From the cell containing the given text, extract its center point as [x, y] coordinate. 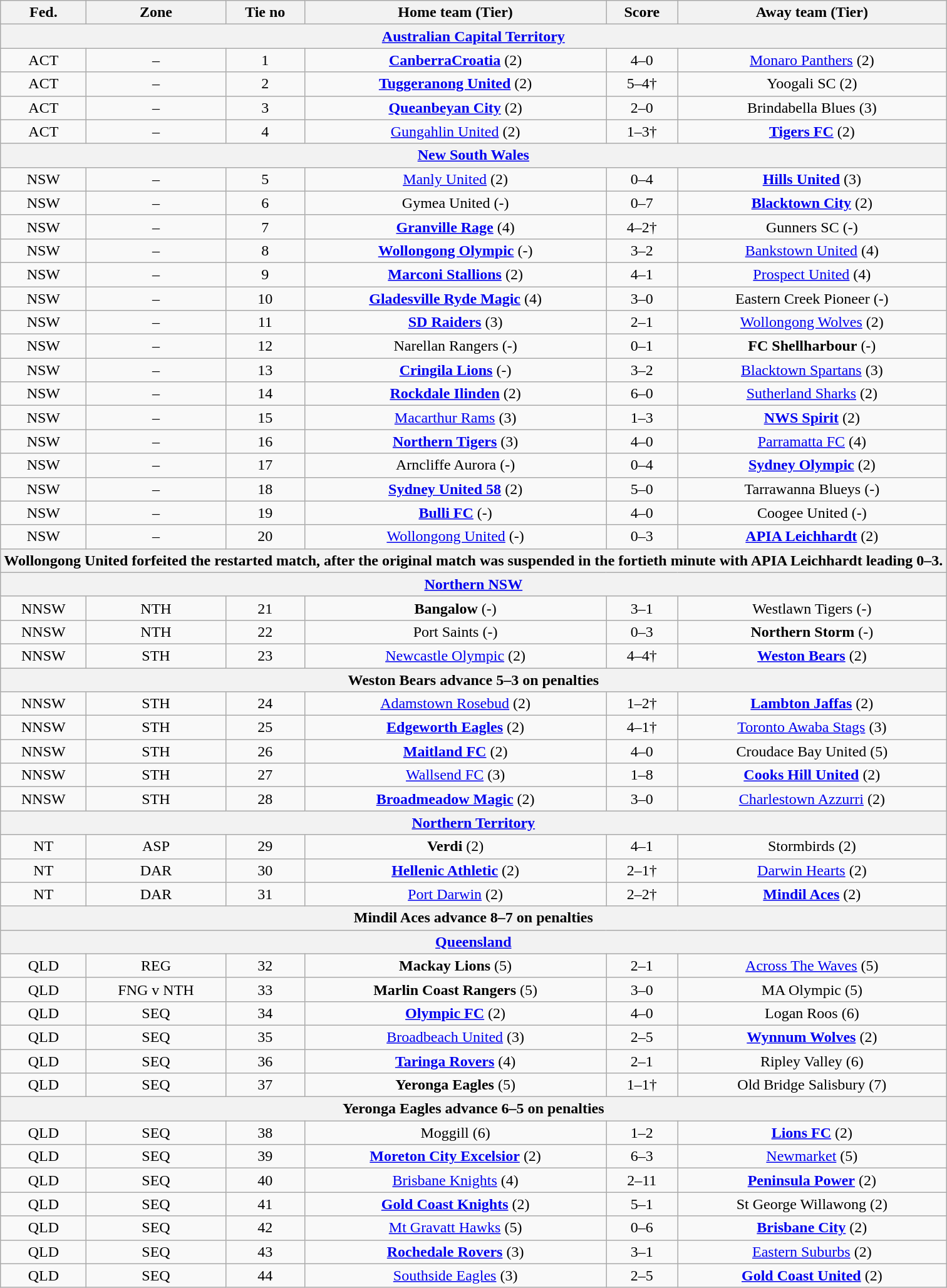
Yoogali SC (2) [812, 84]
Cooks Hill United (2) [812, 775]
Fed. [44, 13]
Olympic FC (2) [455, 1013]
Ripley Valley (6) [812, 1061]
Adamstown Rosebud (2) [455, 704]
Narellan Rangers (-) [455, 346]
New South Wales [473, 155]
SD Raiders (3) [455, 322]
25 [265, 728]
Mindil Aces advance 8–7 on penalties [473, 918]
Arncliffe Aurora (-) [455, 465]
16 [265, 441]
Score [642, 13]
Sutherland Sharks (2) [812, 394]
Taringa Rovers (4) [455, 1061]
FNG v NTH [156, 989]
4–1† [642, 728]
5–0 [642, 489]
23 [265, 656]
FC Shellharbour (-) [812, 346]
40 [265, 1180]
14 [265, 394]
39 [265, 1157]
Wynnum Wolves (2) [812, 1037]
Newmarket (5) [812, 1157]
Home team (Tier) [455, 13]
18 [265, 489]
Broadmeadow Magic (2) [455, 799]
1–2 [642, 1133]
Tigers FC (2) [812, 131]
Lambton Jaffas (2) [812, 704]
Stormbirds (2) [812, 847]
Yeronga Eagles advance 6–5 on penalties [473, 1109]
7 [265, 227]
4–4† [642, 656]
Wallsend FC (3) [455, 775]
Old Bridge Salisbury (7) [812, 1085]
MA Olympic (5) [812, 989]
Northern Territory [473, 823]
29 [265, 847]
Manly United (2) [455, 179]
Tarrawanna Blueys (-) [812, 489]
Charlestown Azzurri (2) [812, 799]
APIA Leichhardt (2) [812, 537]
35 [265, 1037]
Australian Capital Territory [473, 36]
Weston Bears advance 5–3 on penalties [473, 679]
Wollongong United forfeited the restarted match, after the original match was suspended in the fortieth minute with APIA Leichhardt leading 0–3. [473, 560]
8 [265, 250]
1–1† [642, 1085]
Blacktown City (2) [812, 203]
Away team (Tier) [812, 13]
1 [265, 60]
0–6 [642, 1228]
Broadbeach United (3) [455, 1037]
Peninsula Power (2) [812, 1180]
ASP [156, 847]
Northern NSW [473, 584]
Across The Waves (5) [812, 966]
44 [265, 1275]
Port Darwin (2) [455, 894]
Monaro Panthers (2) [812, 60]
6–0 [642, 394]
Eastern Suburbs (2) [812, 1252]
Newcastle Olympic (2) [455, 656]
Port Saints (-) [455, 632]
Tie no [265, 13]
17 [265, 465]
2–11 [642, 1180]
2–1† [642, 870]
Gold Coast United (2) [812, 1275]
20 [265, 537]
37 [265, 1085]
Hills United (3) [812, 179]
Wollongong United (-) [455, 537]
Sydney Olympic (2) [812, 465]
Eastern Creek Pioneer (-) [812, 299]
Bangalow (-) [455, 608]
10 [265, 299]
22 [265, 632]
Gladesville Ryde Magic (4) [455, 299]
Edgeworth Eagles (2) [455, 728]
Wollongong Olympic (-) [455, 250]
26 [265, 751]
Toronto Awaba Stags (3) [812, 728]
36 [265, 1061]
Rockdale Ilinden (2) [455, 394]
Granville Rage (4) [455, 227]
Westlawn Tigers (-) [812, 608]
REG [156, 966]
Croudace Bay United (5) [812, 751]
Queanbeyan City (2) [455, 108]
2 [265, 84]
Lions FC (2) [812, 1133]
Bankstown United (4) [812, 250]
21 [265, 608]
Brisbane City (2) [812, 1228]
Tuggeranong United (2) [455, 84]
Weston Bears (2) [812, 656]
Prospect United (4) [812, 274]
43 [265, 1252]
Macarthur Rams (3) [455, 418]
0–7 [642, 203]
Darwin Hearts (2) [812, 870]
34 [265, 1013]
2–0 [642, 108]
19 [265, 513]
Mindil Aces (2) [812, 894]
30 [265, 870]
Bulli FC (-) [455, 513]
Northern Storm (-) [812, 632]
Gunners SC (-) [812, 227]
Gungahlin United (2) [455, 131]
1–2† [642, 704]
32 [265, 966]
Hellenic Athletic (2) [455, 870]
31 [265, 894]
2–2† [642, 894]
Sydney United 58 (2) [455, 489]
41 [265, 1204]
3 [265, 108]
Mt Gravatt Hawks (5) [455, 1228]
5 [265, 179]
0–1 [642, 346]
28 [265, 799]
Queensland [473, 942]
Gymea United (-) [455, 203]
Verdi (2) [455, 847]
27 [265, 775]
11 [265, 322]
Zone [156, 13]
6 [265, 203]
1–3 [642, 418]
Moreton City Excelsior (2) [455, 1157]
Northern Tigers (3) [455, 441]
15 [265, 418]
Brindabella Blues (3) [812, 108]
4 [265, 131]
Rochedale Rovers (3) [455, 1252]
CanberraCroatia (2) [455, 60]
4–2† [642, 227]
St George Willawong (2) [812, 1204]
Blacktown Spartans (3) [812, 370]
6–3 [642, 1157]
Mackay Lions (5) [455, 966]
Gold Coast Knights (2) [455, 1204]
Southside Eagles (3) [455, 1275]
Coogee United (-) [812, 513]
Maitland FC (2) [455, 751]
33 [265, 989]
42 [265, 1228]
1–8 [642, 775]
Parramatta FC (4) [812, 441]
9 [265, 274]
Moggill (6) [455, 1133]
Logan Roos (6) [812, 1013]
5–1 [642, 1204]
24 [265, 704]
Yeronga Eagles (5) [455, 1085]
Wollongong Wolves (2) [812, 322]
13 [265, 370]
Brisbane Knights (4) [455, 1180]
Cringila Lions (-) [455, 370]
Marconi Stallions (2) [455, 274]
12 [265, 346]
NWS Spirit (2) [812, 418]
1–3† [642, 131]
Marlin Coast Rangers (5) [455, 989]
5–4† [642, 84]
38 [265, 1133]
